Return [X, Y] of the center of cell containing provided text 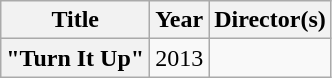
Year [180, 20]
Title [76, 20]
2013 [180, 58]
"Turn It Up" [76, 58]
Director(s) [270, 20]
